For the text-containing cell, return its midpoint in [X, Y] coordinate format. 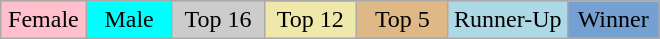
Winner [613, 20]
Top 16 [218, 20]
Female [44, 20]
Top 5 [402, 20]
Male [129, 20]
Top 12 [310, 20]
Runner-Up [508, 20]
